Search for the cell housing the specified text and yield its (x, y) center coordinate. 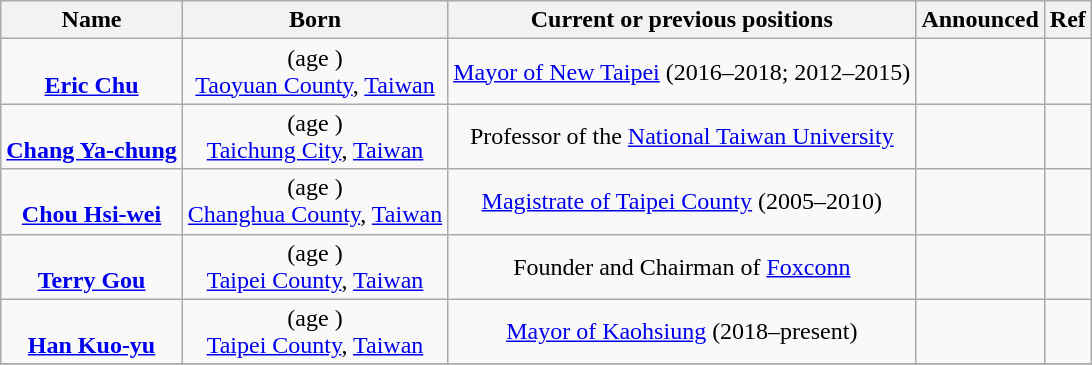
Mayor of New Taipei (2016–2018; 2012–2015) (682, 72)
Name (92, 20)
Chou Hsi-wei (92, 202)
(age )Changhua County, Taiwan (314, 202)
Ref (1068, 20)
Mayor of Kaohsiung (2018–present) (682, 332)
Announced (980, 20)
Born (314, 20)
Eric Chu (92, 72)
Chang Ya-chung (92, 136)
(age )Taichung City, Taiwan (314, 136)
Current or previous positions (682, 20)
Han Kuo-yu (92, 332)
Founder and Chairman of Foxconn (682, 266)
Professor of the National Taiwan University (682, 136)
Terry Gou (92, 266)
Magistrate of Taipei County (2005–2010) (682, 202)
(age )Taoyuan County, Taiwan (314, 72)
